Capture the cell that displays the provided text and extract its (X, Y) central coordinate. 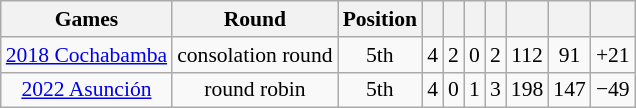
3 (496, 90)
147 (570, 90)
1 (474, 90)
−49 (613, 90)
2022 Asunción (86, 90)
+21 (613, 55)
91 (570, 55)
Games (86, 19)
round robin (254, 90)
198 (528, 90)
Position (380, 19)
consolation round (254, 55)
2018 Cochabamba (86, 55)
Round (254, 19)
112 (528, 55)
